Find where the given text appears and provide that cell's center as [X, Y] coordinate. 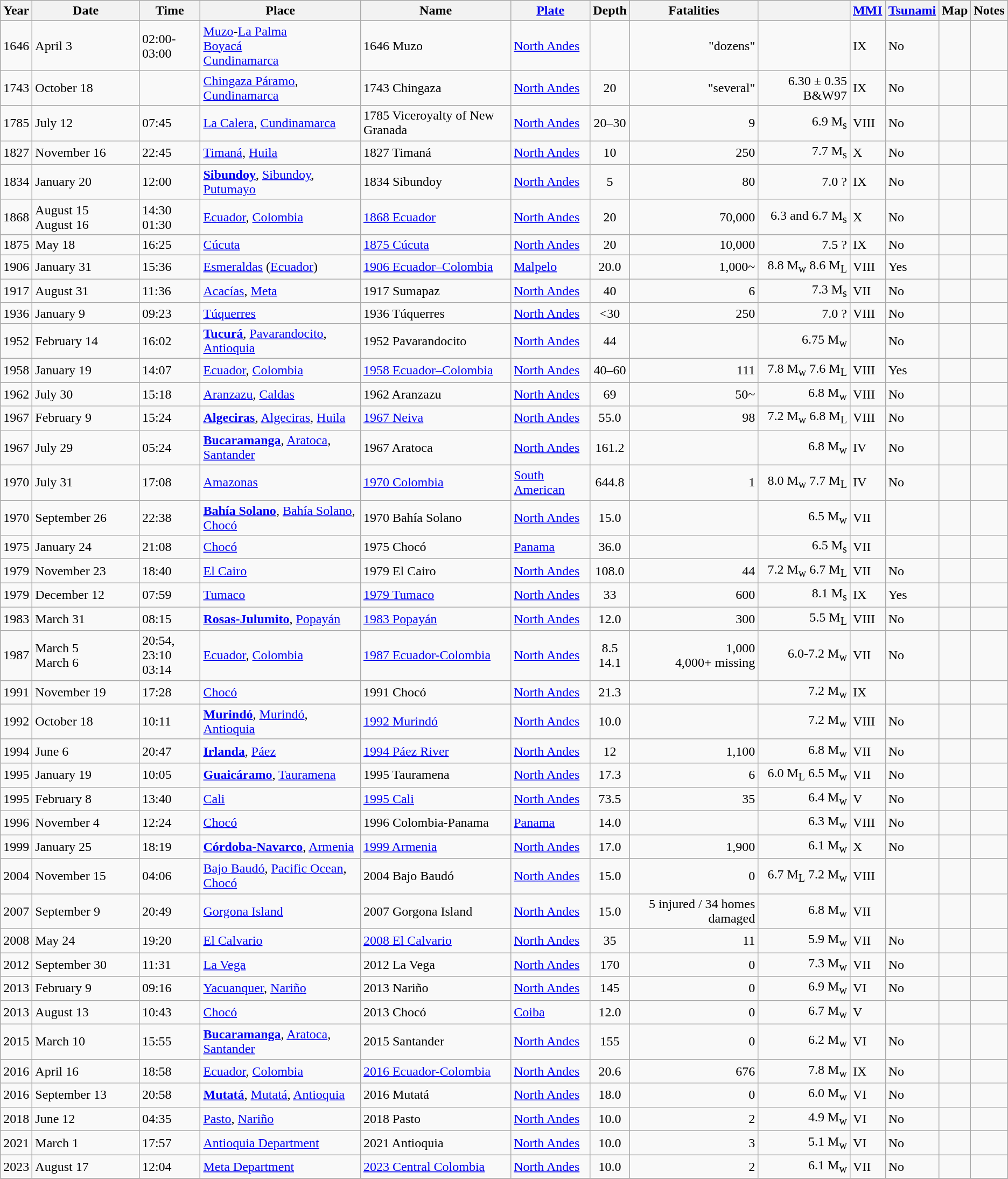
6.0-7.2 Mw [804, 655]
676 [694, 1071]
2015 [16, 1042]
Guaicáramo, Tauramena [280, 775]
09:23 [170, 313]
6.7 ML 7.2 Mw [804, 876]
Date [86, 11]
1967 Aratoca [435, 447]
7.3 Mw [804, 965]
7.8 Mw [804, 1071]
1970 Bahía Solano [435, 517]
Bajo Baudó, Pacific Ocean, Chocó [280, 876]
2021 [16, 1143]
40 [610, 291]
1979 Tumaco [435, 595]
August 13 [86, 1012]
2016 Ecuador-Colombia [435, 1071]
1996 [16, 822]
Tsunami [912, 11]
1,000~ [694, 267]
1975 [16, 547]
33 [610, 595]
14:3001:30 [170, 217]
September 13 [86, 1095]
Pasto, Nariño [280, 1119]
6.9 Ms [804, 123]
22:38 [170, 517]
1958 [16, 370]
Plate [550, 11]
69 [610, 394]
1999 [16, 847]
20:49 [170, 911]
Cali [280, 799]
Túquerres [280, 313]
20:47 [170, 751]
1996 Colombia-Panama [435, 822]
2007 Gorgona Island [435, 911]
March 5March 6 [86, 655]
1868 [16, 217]
July 30 [86, 394]
2004 Bajo Baudó [435, 876]
Tumaco [280, 595]
1962 [16, 394]
July 12 [86, 123]
155 [610, 1042]
80 [694, 182]
7.7 Ms [804, 152]
South American [550, 483]
1834 [16, 182]
Name [435, 11]
September 9 [86, 911]
600 [694, 595]
Aranzazu, Caldas [280, 394]
1992 Murindó [435, 722]
17:08 [170, 483]
145 [610, 988]
1906 Ecuador–Colombia [435, 267]
18:40 [170, 571]
1646 [16, 46]
300 [694, 619]
111 [694, 370]
March 1 [86, 1143]
Cúcuta [280, 245]
7.2 Mw 6.8 ML [804, 418]
2004 [16, 876]
7.5 ? [804, 245]
Timaná, Huila [280, 152]
1967 Neiva [435, 418]
20.0 [610, 267]
1983 Popayán [435, 619]
8.8 Mw 8.6 ML [804, 267]
Map [955, 11]
5.5 ML [804, 619]
1906 [16, 267]
10 [610, 152]
17.0 [610, 847]
15:36 [170, 267]
20:54, 23:1003:14 [170, 655]
04:35 [170, 1119]
8.514.1 [610, 655]
2012 La Vega [435, 965]
August 31 [86, 291]
Meta Department [280, 1167]
June 12 [86, 1119]
6.30 ± 0.35 B&W97 [804, 88]
07:45 [170, 123]
November 4 [86, 822]
12:00 [170, 182]
Murindó, Murindó, Antioquia [280, 722]
13:40 [170, 799]
21.3 [610, 692]
1952 Pavarandocito [435, 340]
Place [280, 11]
La Vega [280, 965]
July 29 [86, 447]
9 [694, 123]
January 25 [86, 847]
1,900 [694, 847]
2012 [16, 965]
1,100 [694, 751]
98 [694, 418]
Chingaza Páramo, Cundinamarca [280, 88]
6.9 Mw [804, 988]
14.0 [610, 822]
10:11 [170, 722]
1875 Cúcuta [435, 245]
04:06 [170, 876]
108.0 [610, 571]
1743 Chingaza [435, 88]
17:28 [170, 692]
Acacías, Meta [280, 291]
1992 [16, 722]
18.0 [610, 1095]
36.0 [610, 547]
02:00-03:00 [170, 46]
07:59 [170, 595]
5.9 Mw [804, 940]
18:58 [170, 1071]
11:31 [170, 965]
July 31 [86, 483]
1743 [16, 88]
12 [610, 751]
1,0004,000+ missing [694, 655]
5 [610, 182]
Year [16, 11]
2008 El Calvario [435, 940]
1979 El Cairo [435, 571]
1917 Sumapaz [435, 291]
15:18 [170, 394]
1991 [16, 692]
August 15August 16 [86, 217]
Notes [989, 11]
7.3 Ms [804, 291]
1975 Chocó [435, 547]
18:19 [170, 847]
November 23 [86, 571]
2018 Pasto [435, 1119]
May 24 [86, 940]
6.75 Mw [804, 340]
1827 [16, 152]
February 8 [86, 799]
May 18 [86, 245]
15:24 [170, 418]
09:16 [170, 988]
March 31 [86, 619]
17.3 [610, 775]
November 15 [86, 876]
10,000 [694, 245]
Time [170, 11]
Amazonas [280, 483]
April 3 [86, 46]
1962 Aranzazu [435, 394]
4.9 Mw [804, 1119]
September 26 [86, 517]
161.2 [610, 447]
2008 [16, 940]
7.2 Mw 6.7 ML [804, 571]
1952 [16, 340]
November 19 [86, 692]
08:15 [170, 619]
Sibundoy, Sibundoy, Putumayo [280, 182]
September 30 [86, 965]
1785 Viceroyalty of New Granada [435, 123]
6.3 Mw [804, 822]
17:57 [170, 1143]
20.6 [610, 1071]
Fatalities [694, 11]
1995 Tauramena [435, 775]
10:43 [170, 1012]
7.8 Mw 7.6 ML [804, 370]
1 [694, 483]
2018 [16, 1119]
2015 Santander [435, 1042]
January 31 [86, 267]
El Calvario [280, 940]
6.0 Mw [804, 1095]
1999 Armenia [435, 847]
La Calera, Cundinamarca [280, 123]
January 24 [86, 547]
1995 Cali [435, 799]
Rosas-Julumito, Popayán [280, 619]
11:36 [170, 291]
22:45 [170, 152]
2023 Central Colombia [435, 1167]
Esmeraldas (Ecuador) [280, 267]
Córdoba-Navarco, Armenia [280, 847]
20–30 [610, 123]
5 injured / 34 homes damaged [694, 911]
14:07 [170, 370]
Antioquia Department [280, 1143]
1991 Chocó [435, 692]
2007 [16, 911]
<30 [610, 313]
April 16 [86, 1071]
August 17 [86, 1167]
73.5 [610, 799]
12:04 [170, 1167]
2016 Mutatá [435, 1095]
"dozens" [694, 46]
Bahía Solano, Bahía Solano, Chocó [280, 517]
6.5 Mw [804, 517]
Yacuanquer, Nariño [280, 988]
1994 [16, 751]
5.1 Mw [804, 1143]
January 20 [86, 182]
40–60 [610, 370]
170 [610, 965]
Irlanda, Páez [280, 751]
1983 [16, 619]
6.3 and 6.7 Ms [804, 217]
15:55 [170, 1042]
Algeciras, Algeciras, Huila [280, 418]
February 14 [86, 340]
1875 [16, 245]
8.0 Mw 7.7 ML [804, 483]
2013 Nariño [435, 988]
2013 Chocó [435, 1012]
1936 Túquerres [435, 313]
Coiba [550, 1012]
Tucurá, Pavarandocito, Antioquia [280, 340]
Muzo-La PalmaBoyacáCundinamarca [280, 46]
Malpelo [550, 267]
"several" [694, 88]
Mutatá, Mutatá, Antioquia [280, 1095]
19:20 [170, 940]
05:24 [170, 447]
1917 [16, 291]
1827 Timaná [435, 152]
November 16 [86, 152]
8.1 Ms [804, 595]
1785 [16, 123]
1970 Colombia [435, 483]
6.5 Ms [804, 547]
6.7 Mw [804, 1012]
12:24 [170, 822]
MMI [867, 11]
1646 Muzo [435, 46]
1994 Páez River [435, 751]
6.0 ML 6.5 Mw [804, 775]
December 12 [86, 595]
2023 [16, 1167]
55.0 [610, 418]
1936 [16, 313]
January 9 [86, 313]
6.2 Mw [804, 1042]
3 [694, 1143]
1868 Ecuador [435, 217]
1834 Sibundoy [435, 182]
1987 Ecuador-Colombia [435, 655]
June 6 [86, 751]
2021 Antioquia [435, 1143]
Depth [610, 11]
11 [694, 940]
20:58 [170, 1095]
16:25 [170, 245]
March 10 [86, 1042]
Gorgona Island [280, 911]
6.4 Mw [804, 799]
16:02 [170, 340]
10:05 [170, 775]
1987 [16, 655]
21:08 [170, 547]
50~ [694, 394]
644.8 [610, 483]
El Cairo [280, 571]
1958 Ecuador–Colombia [435, 370]
70,000 [694, 217]
